Search for the cell housing the specified text and yield its [x, y] center coordinate. 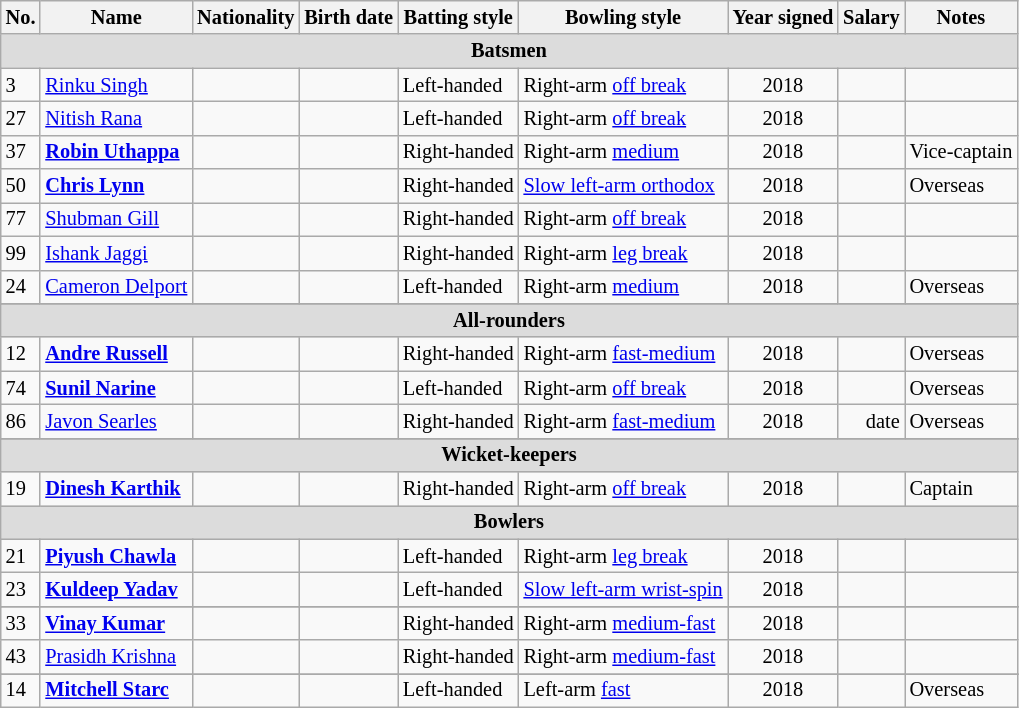
Kuldeep Yadav [116, 589]
Vice-captain [962, 152]
Nitish Rana [116, 118]
Vinay Kumar [116, 623]
Ishank Jaggi [116, 253]
Nationality [246, 17]
Javon Searles [116, 421]
24 [21, 287]
33 [21, 623]
Shubman Gill [116, 219]
99 [21, 253]
Captain [962, 489]
Bowling style [624, 17]
Salary [871, 17]
14 [21, 690]
Year signed [784, 17]
37 [21, 152]
Notes [962, 17]
86 [21, 421]
Prasidh Krishna [116, 657]
Birth date [348, 17]
Bowlers [509, 522]
date [871, 421]
50 [21, 186]
All-rounders [509, 320]
43 [21, 657]
Cameron Delport [116, 287]
Sunil Narine [116, 388]
No. [21, 17]
Rinku Singh [116, 85]
Chris Lynn [116, 186]
Dinesh Karthik [116, 489]
Piyush Chawla [116, 556]
Name [116, 17]
19 [21, 489]
Left-arm fast [624, 690]
77 [21, 219]
Batting style [458, 17]
Slow left-arm orthodox [624, 186]
3 [21, 85]
12 [21, 354]
Robin Uthappa [116, 152]
Wicket-keepers [509, 455]
27 [21, 118]
Mitchell Starc [116, 690]
74 [21, 388]
Slow left-arm wrist-spin [624, 589]
23 [21, 589]
Andre Russell [116, 354]
21 [21, 556]
Batsmen [509, 51]
